Pinpoint the cell where the given text exists, returning its [X, Y] midpoint coordinate. 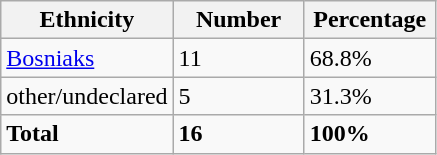
Total [87, 134]
other/undeclared [87, 96]
11 [238, 58]
68.8% [370, 58]
5 [238, 96]
Number [238, 20]
Bosniaks [87, 58]
Percentage [370, 20]
100% [370, 134]
31.3% [370, 96]
16 [238, 134]
Ethnicity [87, 20]
